Determine the [x, y] coordinate at the center of the cell enclosing the given text.  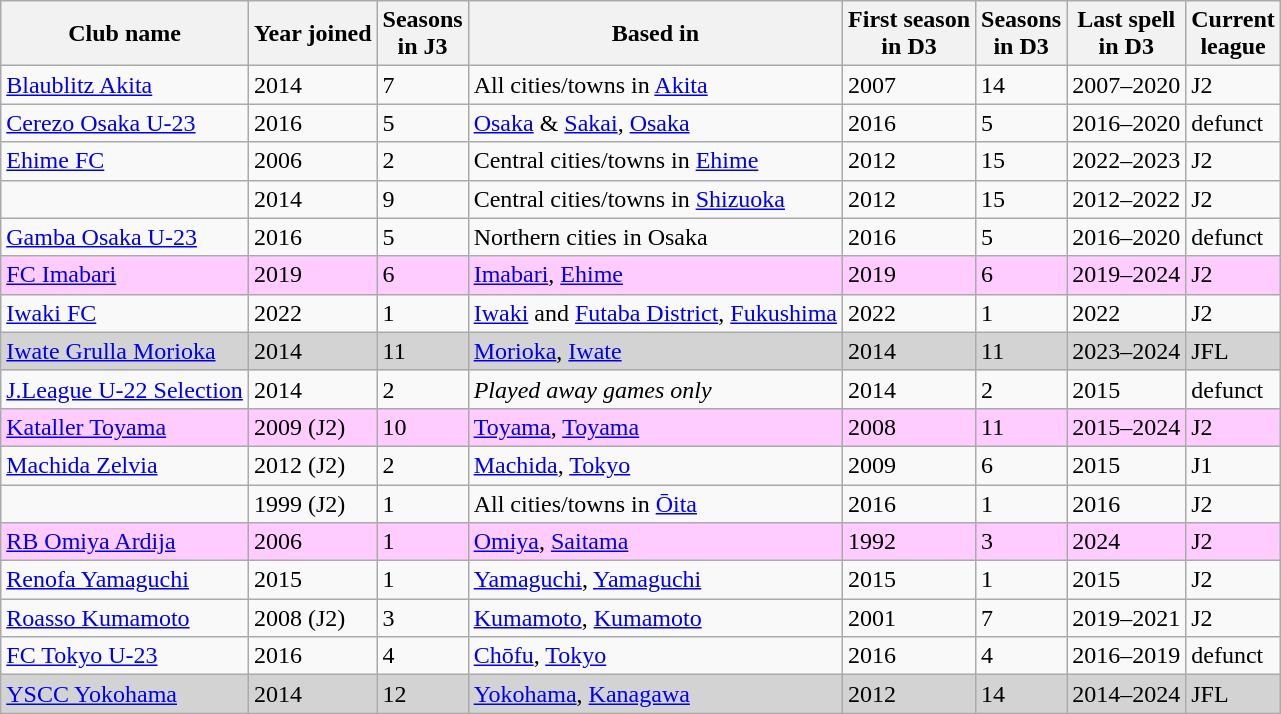
12 [422, 694]
2024 [1126, 542]
Seasonsin D3 [1022, 34]
J.League U-22 Selection [125, 389]
2008 [910, 427]
Machida Zelvia [125, 465]
2012 (J2) [312, 465]
RB Omiya Ardija [125, 542]
2009 (J2) [312, 427]
Blaublitz Akita [125, 85]
Roasso Kumamoto [125, 618]
Central cities/towns in Ehime [655, 161]
FC Imabari [125, 275]
Osaka & Sakai, Osaka [655, 123]
Played away games only [655, 389]
Yamaguchi, Yamaguchi [655, 580]
Omiya, Saitama [655, 542]
2014–2024 [1126, 694]
2016–2019 [1126, 656]
Northern cities in Osaka [655, 237]
Based in [655, 34]
First seasonin D3 [910, 34]
Machida, Tokyo [655, 465]
Central cities/towns in Shizuoka [655, 199]
Kumamoto, Kumamoto [655, 618]
Cerezo Osaka U-23 [125, 123]
1999 (J2) [312, 503]
Ehime FC [125, 161]
9 [422, 199]
Kataller Toyama [125, 427]
Morioka, Iwate [655, 351]
Last spellin D3 [1126, 34]
2001 [910, 618]
2007–2020 [1126, 85]
Toyama, Toyama [655, 427]
Chōfu, Tokyo [655, 656]
1992 [910, 542]
All cities/towns in Ōita [655, 503]
Iwaki and Futaba District, Fukushima [655, 313]
Iwaki FC [125, 313]
J1 [1234, 465]
Imabari, Ehime [655, 275]
Seasonsin J3 [422, 34]
2008 (J2) [312, 618]
Currentleague [1234, 34]
2022–2023 [1126, 161]
YSCC Yokohama [125, 694]
2023–2024 [1126, 351]
2012–2022 [1126, 199]
Iwate Grulla Morioka [125, 351]
2015–2024 [1126, 427]
Gamba Osaka U-23 [125, 237]
2019–2021 [1126, 618]
2007 [910, 85]
All cities/towns in Akita [655, 85]
10 [422, 427]
2019–2024 [1126, 275]
Year joined [312, 34]
Renofa Yamaguchi [125, 580]
Yokohama, Kanagawa [655, 694]
2009 [910, 465]
Club name [125, 34]
FC Tokyo U-23 [125, 656]
